Identify which cell holds the provided text, then report its (X, Y) central coordinate. 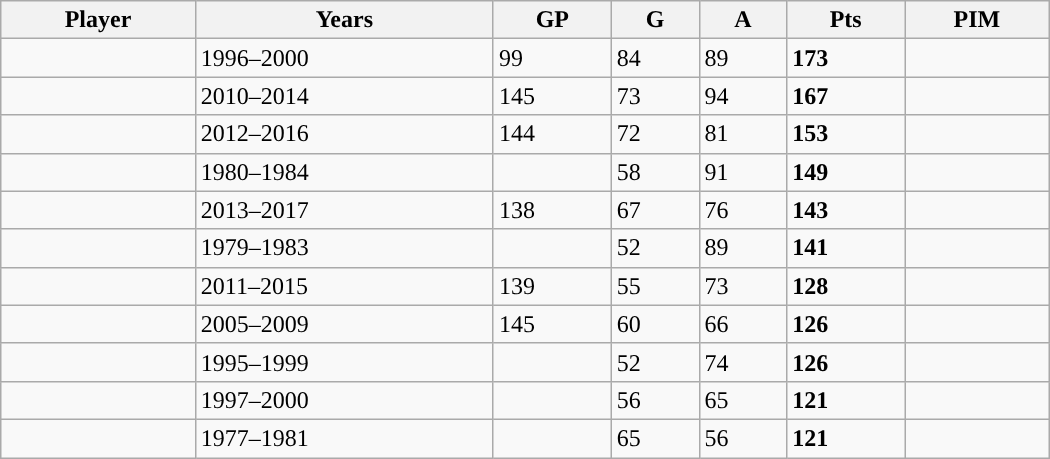
153 (846, 134)
81 (743, 134)
141 (846, 248)
2013–2017 (344, 210)
91 (743, 172)
58 (655, 172)
167 (846, 96)
G (655, 20)
1995–1999 (344, 362)
1997–2000 (344, 400)
1977–1981 (344, 438)
Pts (846, 20)
GP (552, 20)
67 (655, 210)
72 (655, 134)
60 (655, 324)
128 (846, 286)
1979–1983 (344, 248)
94 (743, 96)
149 (846, 172)
66 (743, 324)
2005–2009 (344, 324)
99 (552, 58)
1980–1984 (344, 172)
139 (552, 286)
138 (552, 210)
143 (846, 210)
76 (743, 210)
Years (344, 20)
2011–2015 (344, 286)
A (743, 20)
Player (98, 20)
PIM (978, 20)
2012–2016 (344, 134)
84 (655, 58)
55 (655, 286)
144 (552, 134)
74 (743, 362)
2010–2014 (344, 96)
173 (846, 58)
1996–2000 (344, 58)
